Determine the [X, Y] coordinate at the center of the cell enclosing the given text.  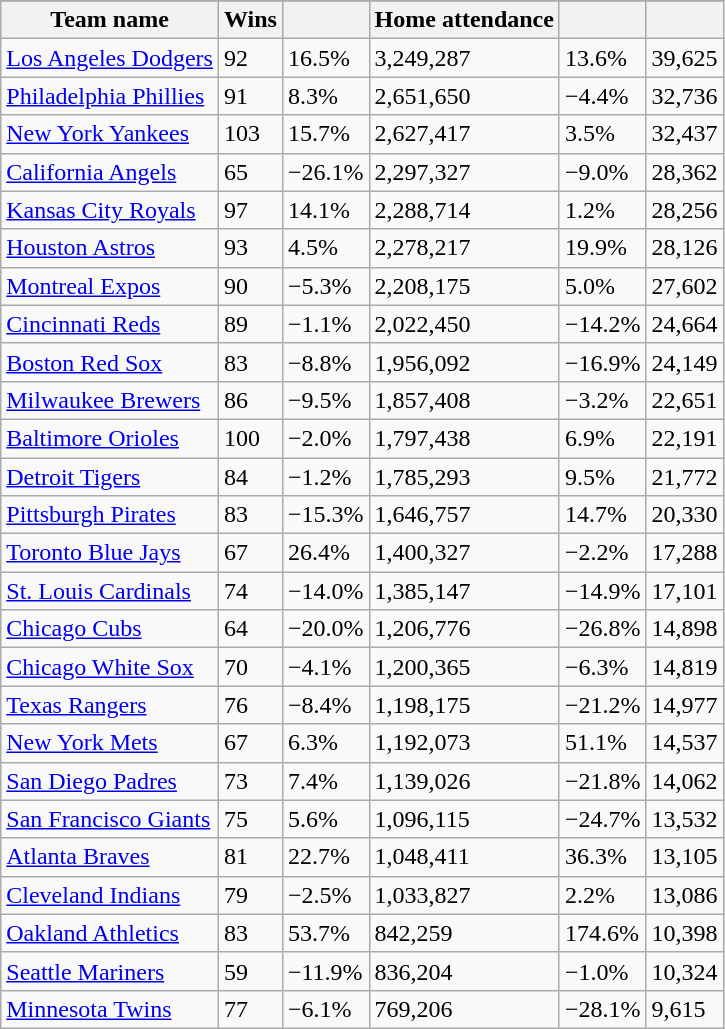
1,192,073 [464, 743]
79 [250, 895]
28,256 [684, 210]
836,204 [464, 971]
22.7% [326, 857]
53.7% [326, 933]
1,198,175 [464, 705]
Philadelphia Phillies [110, 96]
13.6% [602, 58]
13,105 [684, 857]
100 [250, 438]
Oakland Athletics [110, 933]
2,651,650 [464, 96]
9.5% [602, 477]
1,385,147 [464, 591]
14,819 [684, 667]
9,615 [684, 1009]
Texas Rangers [110, 705]
6.9% [602, 438]
3.5% [602, 134]
−4.4% [602, 96]
−11.9% [326, 971]
Minnesota Twins [110, 1009]
Atlanta Braves [110, 857]
−8.8% [326, 362]
14,898 [684, 629]
77 [250, 1009]
28,126 [684, 248]
−3.2% [602, 400]
Home attendance [464, 20]
2,297,327 [464, 172]
−14.9% [602, 591]
−14.2% [602, 324]
70 [250, 667]
76 [250, 705]
10,324 [684, 971]
1,096,115 [464, 819]
20,330 [684, 515]
Baltimore Orioles [110, 438]
14.7% [602, 515]
1,206,776 [464, 629]
−1.2% [326, 477]
14,062 [684, 781]
174.6% [602, 933]
1,139,026 [464, 781]
−2.5% [326, 895]
1,857,408 [464, 400]
39,625 [684, 58]
75 [250, 819]
103 [250, 134]
New York Mets [110, 743]
Houston Astros [110, 248]
−6.3% [602, 667]
1,200,365 [464, 667]
7.4% [326, 781]
86 [250, 400]
Chicago White Sox [110, 667]
New York Yankees [110, 134]
San Francisco Giants [110, 819]
19.9% [602, 248]
−26.1% [326, 172]
2,288,714 [464, 210]
17,288 [684, 553]
−2.2% [602, 553]
−15.3% [326, 515]
97 [250, 210]
13,532 [684, 819]
22,651 [684, 400]
14,977 [684, 705]
1,033,827 [464, 895]
Seattle Mariners [110, 971]
24,664 [684, 324]
California Angels [110, 172]
36.3% [602, 857]
Team name [110, 20]
−2.0% [326, 438]
San Diego Padres [110, 781]
59 [250, 971]
−8.4% [326, 705]
89 [250, 324]
3,249,287 [464, 58]
1,785,293 [464, 477]
73 [250, 781]
−4.1% [326, 667]
10,398 [684, 933]
−20.0% [326, 629]
24,149 [684, 362]
−6.1% [326, 1009]
−1.1% [326, 324]
22,191 [684, 438]
Los Angeles Dodgers [110, 58]
51.1% [602, 743]
1,956,092 [464, 362]
84 [250, 477]
14.1% [326, 210]
Milwaukee Brewers [110, 400]
5.6% [326, 819]
28,362 [684, 172]
−16.9% [602, 362]
65 [250, 172]
Detroit Tigers [110, 477]
2.2% [602, 895]
−21.2% [602, 705]
2,022,450 [464, 324]
8.3% [326, 96]
Toronto Blue Jays [110, 553]
1,048,411 [464, 857]
1,400,327 [464, 553]
81 [250, 857]
−28.1% [602, 1009]
4.5% [326, 248]
−24.7% [602, 819]
1,646,757 [464, 515]
15.7% [326, 134]
6.3% [326, 743]
2,278,217 [464, 248]
74 [250, 591]
1.2% [602, 210]
−1.0% [602, 971]
92 [250, 58]
93 [250, 248]
−14.0% [326, 591]
Wins [250, 20]
−5.3% [326, 286]
1,797,438 [464, 438]
Cincinnati Reds [110, 324]
27,602 [684, 286]
−21.8% [602, 781]
Pittsburgh Pirates [110, 515]
Boston Red Sox [110, 362]
St. Louis Cardinals [110, 591]
91 [250, 96]
Kansas City Royals [110, 210]
2,627,417 [464, 134]
64 [250, 629]
32,736 [684, 96]
16.5% [326, 58]
Chicago Cubs [110, 629]
2,208,175 [464, 286]
14,537 [684, 743]
Cleveland Indians [110, 895]
26.4% [326, 553]
−26.8% [602, 629]
17,101 [684, 591]
−9.5% [326, 400]
5.0% [602, 286]
−9.0% [602, 172]
21,772 [684, 477]
90 [250, 286]
13,086 [684, 895]
842,259 [464, 933]
32,437 [684, 134]
Montreal Expos [110, 286]
769,206 [464, 1009]
